Search for the cell housing the specified text and yield its (x, y) center coordinate. 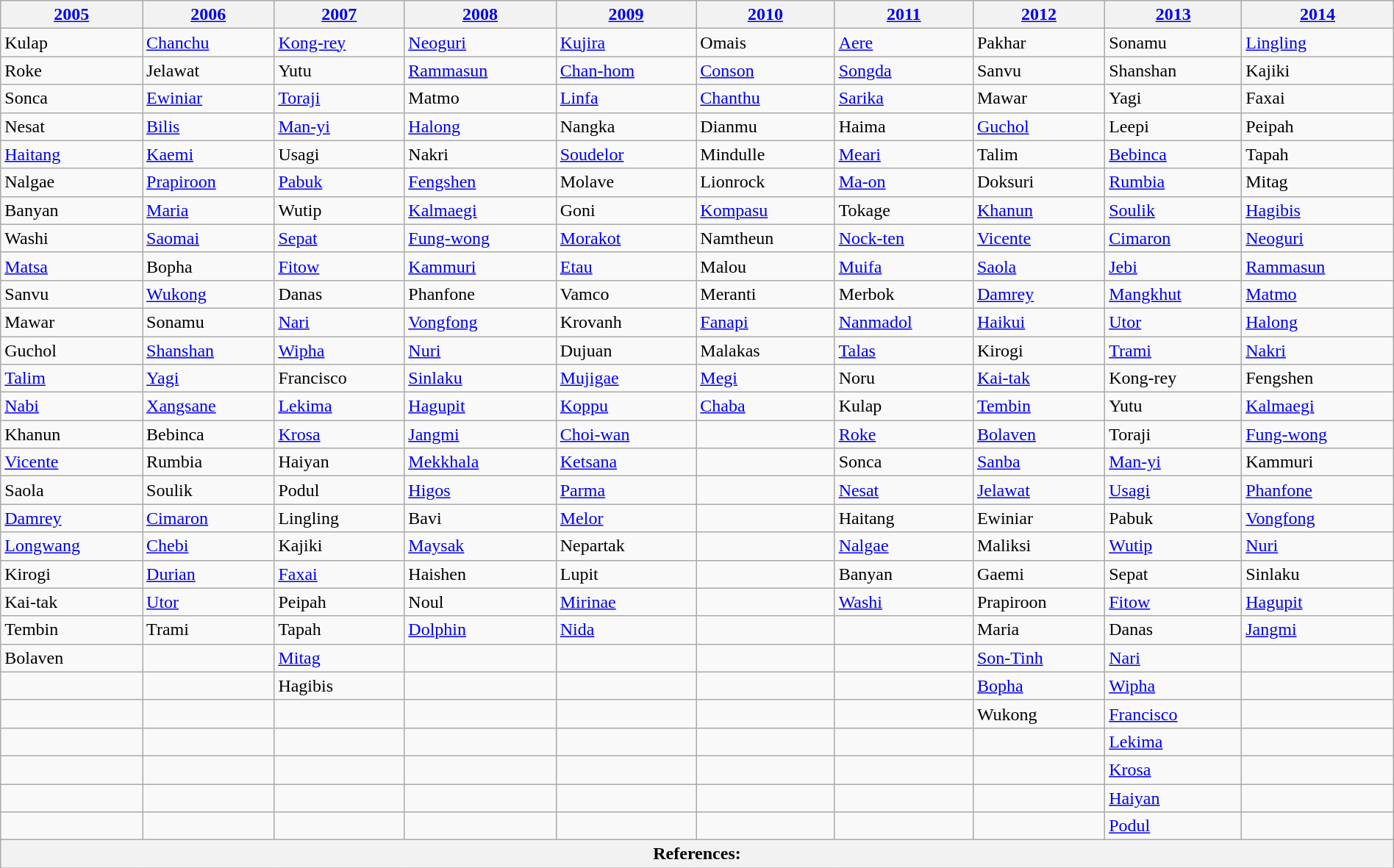
Chan-hom (626, 71)
Durian (209, 574)
Tokage (904, 210)
Vamco (626, 294)
Xangsane (209, 406)
Ma-on (904, 182)
2005 (72, 15)
Soudelor (626, 154)
Dianmu (765, 126)
Ketsana (626, 462)
Chaba (765, 406)
Saomai (209, 238)
Matsa (72, 266)
Gaemi (1038, 574)
Nock-ten (904, 238)
Namtheun (765, 238)
Melor (626, 518)
Maysak (480, 546)
Son-Tinh (1038, 658)
Maliksi (1038, 546)
2013 (1173, 15)
Noru (904, 379)
Sarika (904, 98)
Kaemi (209, 154)
2006 (209, 15)
Goni (626, 210)
Nabi (72, 406)
Aere (904, 43)
Jebi (1173, 266)
Parma (626, 490)
Dujuan (626, 351)
Conson (765, 71)
Omais (765, 43)
2007 (340, 15)
References: (697, 854)
Chanchu (209, 43)
Kompasu (765, 210)
Merbok (904, 294)
Nanmadol (904, 322)
Choi-wan (626, 434)
Mangkhut (1173, 294)
Sanba (1038, 462)
Dolphin (480, 630)
Pakhar (1038, 43)
Kujira (626, 43)
Longwang (72, 546)
Mujigae (626, 379)
2009 (626, 15)
Mekkhala (480, 462)
Doksuri (1038, 182)
Haishen (480, 574)
Talas (904, 351)
Molave (626, 182)
Bilis (209, 126)
Malou (765, 266)
Malakas (765, 351)
Meranti (765, 294)
Haima (904, 126)
Megi (765, 379)
Etau (626, 266)
Higos (480, 490)
Lupit (626, 574)
Lionrock (765, 182)
Nepartak (626, 546)
Bavi (480, 518)
2011 (904, 15)
Songda (904, 71)
Leepi (1173, 126)
2008 (480, 15)
2010 (765, 15)
Nangka (626, 126)
Morakot (626, 238)
Nida (626, 630)
Chanthu (765, 98)
Fanapi (765, 322)
Haikui (1038, 322)
Krovanh (626, 322)
2014 (1318, 15)
Noul (480, 602)
Chebi (209, 546)
Muifa (904, 266)
Mindulle (765, 154)
Meari (904, 154)
Koppu (626, 406)
2012 (1038, 15)
Mirinae (626, 602)
Linfa (626, 98)
